Return the [x, y] coordinate for the center point of the cell that contains the specified text.  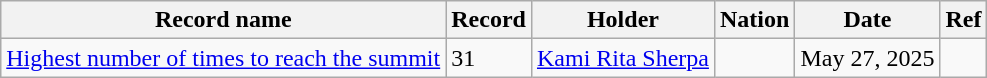
Holder [622, 20]
Highest number of times to reach the summit [224, 58]
Date [868, 20]
31 [489, 58]
May 27, 2025 [868, 58]
Record [489, 20]
Ref [964, 20]
Nation [754, 20]
Kami Rita Sherpa [622, 58]
Record name [224, 20]
